Locate the cell with the specified text and output its [X, Y] center coordinate. 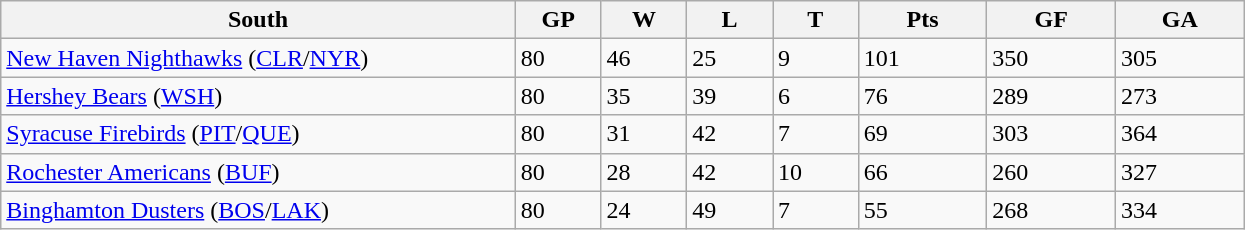
Rochester Americans (BUF) [258, 172]
334 [1180, 210]
L [730, 20]
New Haven Nighthawks (CLR/NYR) [258, 58]
46 [644, 58]
268 [1052, 210]
49 [730, 210]
35 [644, 96]
Hershey Bears (WSH) [258, 96]
Binghamton Dusters (BOS/LAK) [258, 210]
273 [1180, 96]
69 [922, 134]
76 [922, 96]
Pts [922, 20]
28 [644, 172]
55 [922, 210]
31 [644, 134]
24 [644, 210]
GP [558, 20]
9 [815, 58]
327 [1180, 172]
305 [1180, 58]
GF [1052, 20]
101 [922, 58]
10 [815, 172]
25 [730, 58]
350 [1052, 58]
303 [1052, 134]
66 [922, 172]
South [258, 20]
260 [1052, 172]
Syracuse Firebirds (PIT/QUE) [258, 134]
T [815, 20]
6 [815, 96]
W [644, 20]
GA [1180, 20]
364 [1180, 134]
289 [1052, 96]
39 [730, 96]
